Scan for the cell matching the given text and deliver its [x, y] coordinate at center. 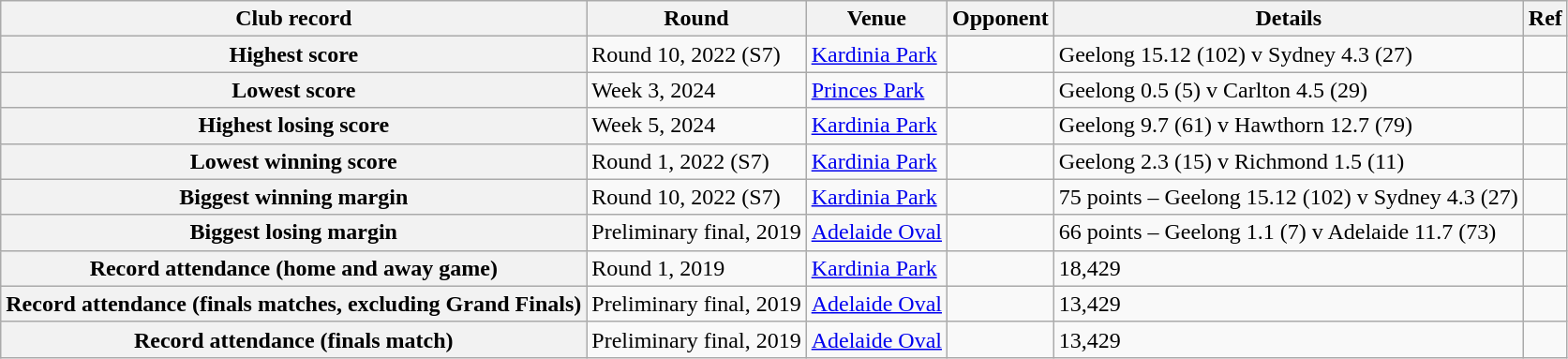
Ref [1545, 19]
Round 1, 2022 (S7) [696, 161]
Round 1, 2019 [696, 268]
Geelong 2.3 (15) v Richmond 1.5 (11) [1288, 161]
Record attendance (finals matches, excluding Grand Finals) [294, 304]
Biggest winning margin [294, 197]
Details [1288, 19]
18,429 [1288, 268]
66 points – Geelong 1.1 (7) v Adelaide 11.7 (73) [1288, 232]
Biggest losing margin [294, 232]
Geelong 15.12 (102) v Sydney 4.3 (27) [1288, 54]
Week 3, 2024 [696, 90]
Highest losing score [294, 126]
Opponent [1001, 19]
75 points – Geelong 15.12 (102) v Sydney 4.3 (27) [1288, 197]
Record attendance (finals match) [294, 339]
Geelong 0.5 (5) v Carlton 4.5 (29) [1288, 90]
Lowest winning score [294, 161]
Round [696, 19]
Venue [876, 19]
Club record [294, 19]
Lowest score [294, 90]
Princes Park [876, 90]
Highest score [294, 54]
Record attendance (home and away game) [294, 268]
Geelong 9.7 (61) v Hawthorn 12.7 (79) [1288, 126]
Week 5, 2024 [696, 126]
